Return [X, Y] of the center of cell containing provided text 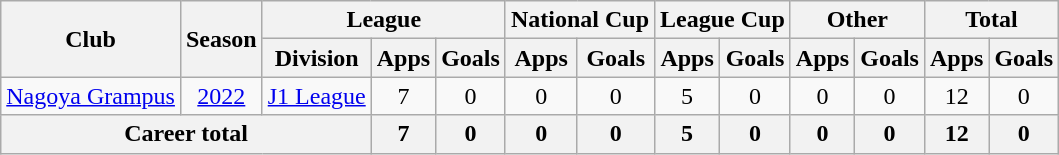
National Cup [580, 20]
League Cup [723, 20]
Career total [186, 134]
2022 [221, 96]
Division [316, 58]
Club [91, 39]
League [384, 20]
Nagoya Grampus [91, 96]
Other [857, 20]
Season [221, 39]
J1 League [316, 96]
Total [991, 20]
